For the text-containing cell, return its midpoint in (x, y) coordinate format. 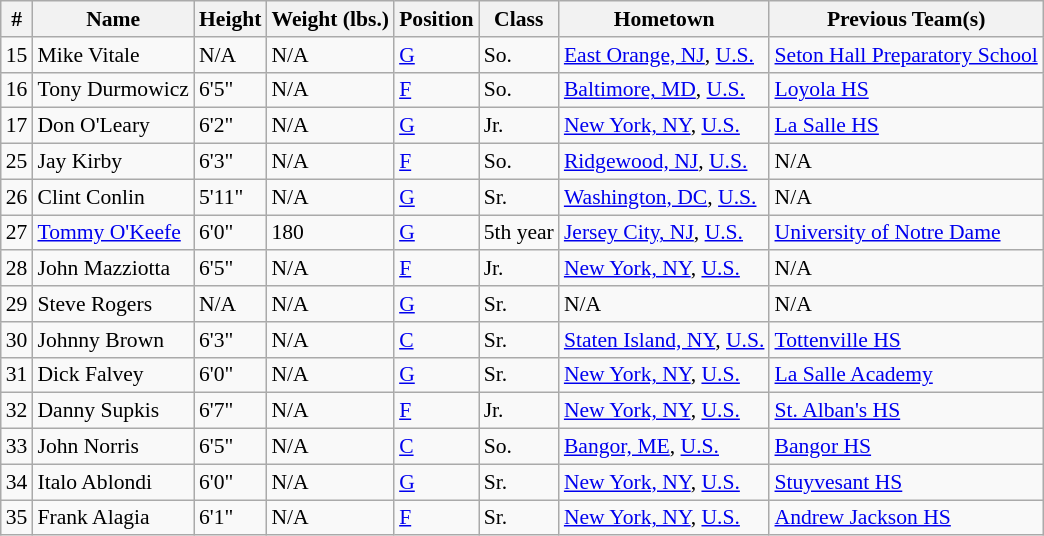
University of Notre Dame (906, 233)
Frank Alagia (112, 518)
Andrew Jackson HS (906, 518)
Position (436, 19)
Bangor HS (906, 447)
La Salle HS (906, 126)
Johnny Brown (112, 340)
26 (17, 197)
Tottenville HS (906, 340)
31 (17, 375)
15 (17, 55)
Tony Durmowicz (112, 90)
16 (17, 90)
Hometown (664, 19)
35 (17, 518)
Ridgewood, NJ, U.S. (664, 162)
Italo Ablondi (112, 482)
Name (112, 19)
29 (17, 304)
Staten Island, NY, U.S. (664, 340)
Loyola HS (906, 90)
John Norris (112, 447)
Clint Conlin (112, 197)
Danny Supkis (112, 411)
Previous Team(s) (906, 19)
Jersey City, NJ, U.S. (664, 233)
Stuyvesant HS (906, 482)
Washington, DC, U.S. (664, 197)
Weight (lbs.) (330, 19)
Don O'Leary (112, 126)
Bangor, ME, U.S. (664, 447)
34 (17, 482)
Mike Vitale (112, 55)
6'1" (230, 518)
East Orange, NJ, U.S. (664, 55)
John Mazziotta (112, 269)
La Salle Academy (906, 375)
Steve Rogers (112, 304)
5th year (519, 233)
Jay Kirby (112, 162)
Class (519, 19)
Height (230, 19)
180 (330, 233)
27 (17, 233)
Tommy O'Keefe (112, 233)
Baltimore, MD, U.S. (664, 90)
28 (17, 269)
6'7" (230, 411)
Seton Hall Preparatory School (906, 55)
33 (17, 447)
# (17, 19)
5'11" (230, 197)
30 (17, 340)
32 (17, 411)
St. Alban's HS (906, 411)
17 (17, 126)
Dick Falvey (112, 375)
25 (17, 162)
6'2" (230, 126)
